From the cell containing the given text, extract its center point as [x, y] coordinate. 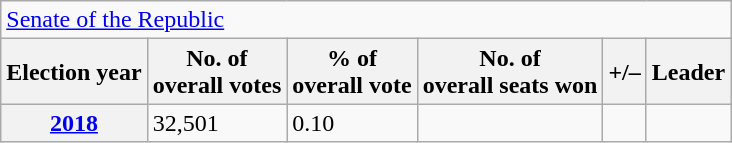
+/– [624, 72]
32,501 [217, 123]
2018 [74, 123]
No. ofoverall seats won [510, 72]
0.10 [352, 123]
% ofoverall vote [352, 72]
Senate of the Republic [366, 20]
Leader [688, 72]
No. ofoverall votes [217, 72]
Election year [74, 72]
